Provide the (x, y) coordinate of the cell's center where the given text is located.  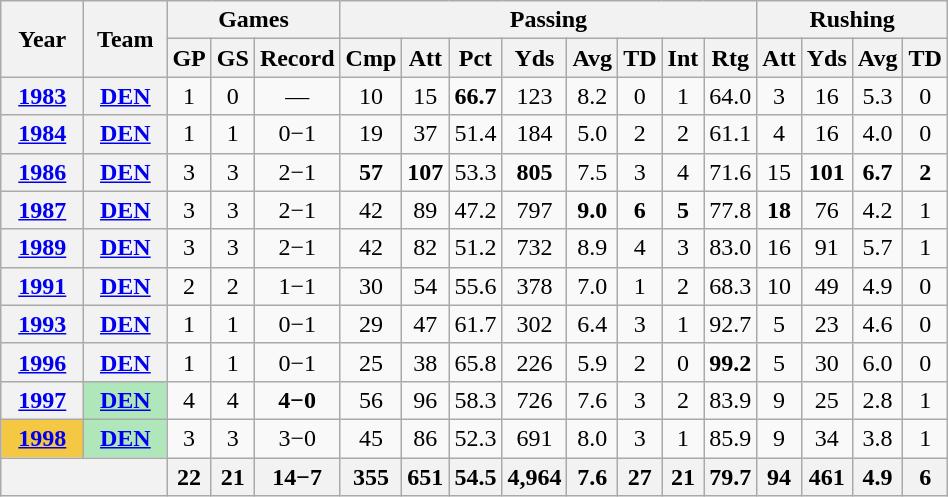
37 (426, 134)
805 (534, 172)
8.9 (592, 248)
732 (534, 248)
302 (534, 324)
5.9 (592, 362)
355 (371, 477)
797 (534, 210)
1−1 (297, 286)
5.7 (878, 248)
99.2 (730, 362)
107 (426, 172)
GS (232, 58)
5.0 (592, 134)
86 (426, 438)
1989 (42, 248)
101 (826, 172)
71.6 (730, 172)
83.0 (730, 248)
22 (189, 477)
Team (126, 39)
123 (534, 96)
651 (426, 477)
6.0 (878, 362)
47 (426, 324)
1984 (42, 134)
4,964 (534, 477)
Record (297, 58)
66.7 (476, 96)
34 (826, 438)
GP (189, 58)
1996 (42, 362)
1993 (42, 324)
94 (779, 477)
57 (371, 172)
83.9 (730, 400)
53.3 (476, 172)
Year (42, 39)
Rtg (730, 58)
4−0 (297, 400)
38 (426, 362)
51.4 (476, 134)
14−7 (297, 477)
5.3 (878, 96)
1991 (42, 286)
1998 (42, 438)
726 (534, 400)
Rushing (852, 20)
19 (371, 134)
89 (426, 210)
— (297, 96)
92.7 (730, 324)
18 (779, 210)
85.9 (730, 438)
54 (426, 286)
8.2 (592, 96)
1986 (42, 172)
3−0 (297, 438)
47.2 (476, 210)
54.5 (476, 477)
Passing (548, 20)
691 (534, 438)
76 (826, 210)
3.8 (878, 438)
Pct (476, 58)
8.0 (592, 438)
4.2 (878, 210)
Cmp (371, 58)
6.4 (592, 324)
9.0 (592, 210)
6.7 (878, 172)
58.3 (476, 400)
45 (371, 438)
55.6 (476, 286)
226 (534, 362)
65.8 (476, 362)
82 (426, 248)
56 (371, 400)
61.7 (476, 324)
68.3 (730, 286)
29 (371, 324)
51.2 (476, 248)
79.7 (730, 477)
184 (534, 134)
49 (826, 286)
91 (826, 248)
4.0 (878, 134)
7.5 (592, 172)
Games (254, 20)
461 (826, 477)
1983 (42, 96)
23 (826, 324)
96 (426, 400)
7.0 (592, 286)
2.8 (878, 400)
64.0 (730, 96)
1997 (42, 400)
52.3 (476, 438)
Int (683, 58)
4.6 (878, 324)
27 (640, 477)
378 (534, 286)
1987 (42, 210)
77.8 (730, 210)
61.1 (730, 134)
